Locate the cell with the specified text and output its (x, y) center coordinate. 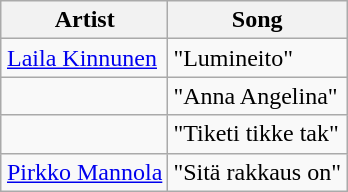
"Tiketi tikke tak" (258, 134)
Pirkko Mannola (84, 172)
Laila Kinnunen (84, 58)
"Anna Angelina" (258, 96)
Artist (84, 20)
"Lumineito" (258, 58)
Song (258, 20)
"Sitä rakkaus on" (258, 172)
